Determine the [X, Y] coordinate at the center of the cell enclosing the given text.  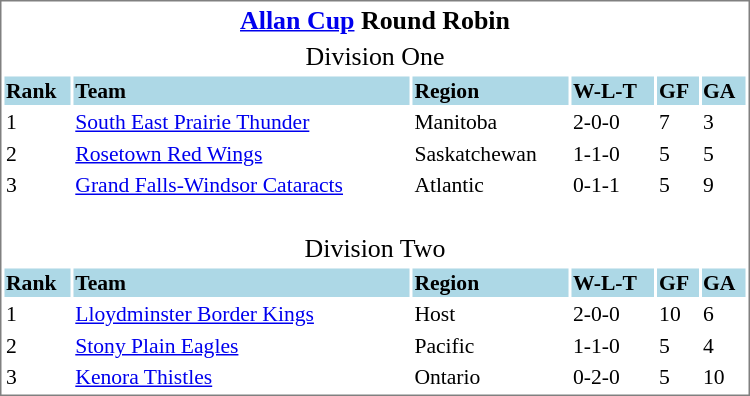
9 [724, 185]
Division Two [374, 234]
Pacific [491, 346]
Lloydminster Border Kings [242, 314]
0-2-0 [612, 377]
7 [678, 122]
Division One [374, 56]
Atlantic [491, 185]
Grand Falls-Windsor Cataracts [242, 185]
4 [724, 346]
Stony Plain Eagles [242, 346]
Saskatchewan [491, 154]
Manitoba [491, 122]
Host [491, 314]
Ontario [491, 377]
6 [724, 314]
Kenora Thistles [242, 377]
Rosetown Red Wings [242, 154]
South East Prairie Thunder [242, 122]
0-1-1 [612, 185]
Allan Cup Round Robin [374, 20]
